Return (x, y) of the center of cell containing provided text 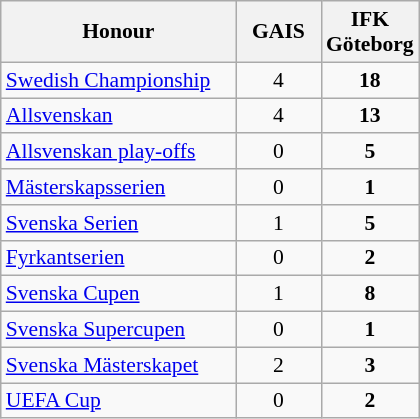
Fyrkantserien (118, 258)
Allsvenskan (118, 116)
UEFA Cup (118, 401)
13 (370, 116)
Svenska Serien (118, 223)
Svenska Cupen (118, 294)
Honour (118, 32)
Swedish Championship (118, 80)
Allsvenskan play-offs (118, 152)
Svenska Supercupen (118, 330)
GAIS (278, 32)
Mästerskapsserien (118, 187)
Svenska Mästerskapet (118, 365)
IFK Göteborg (370, 32)
3 (370, 365)
8 (370, 294)
18 (370, 80)
